From the cell containing the given text, extract its center point as (x, y) coordinate. 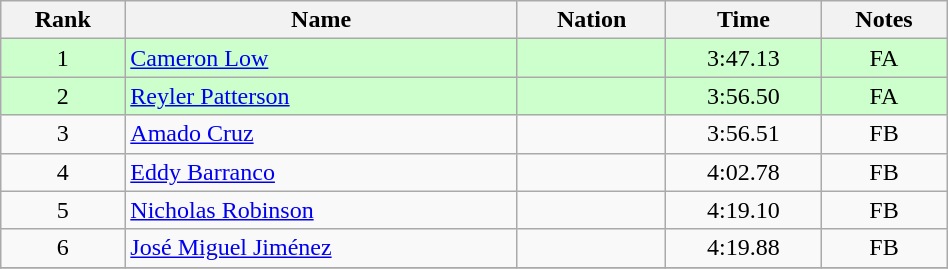
Reyler Patterson (322, 96)
5 (63, 210)
Amado Cruz (322, 134)
3:56.50 (744, 96)
3 (63, 134)
3:56.51 (744, 134)
Time (744, 20)
2 (63, 96)
4:19.10 (744, 210)
Eddy Barranco (322, 172)
4:19.88 (744, 248)
Cameron Low (322, 58)
3:47.13 (744, 58)
6 (63, 248)
Rank (63, 20)
Notes (884, 20)
4:02.78 (744, 172)
Nation (592, 20)
Nicholas Robinson (322, 210)
José Miguel Jiménez (322, 248)
4 (63, 172)
1 (63, 58)
Name (322, 20)
